Determine the (X, Y) coordinate at the center of the cell enclosing the given text.  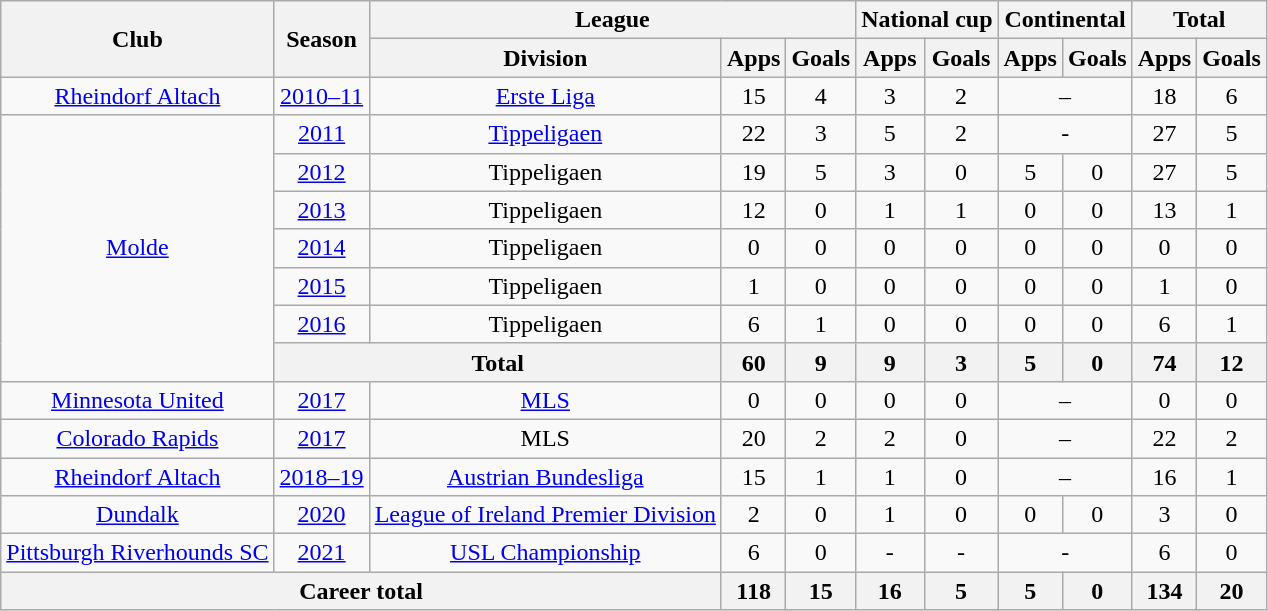
Pittsburgh Riverhounds SC (138, 553)
13 (1164, 210)
2021 (322, 553)
2015 (322, 286)
2016 (322, 324)
Continental (1065, 20)
Austrian Bundesliga (545, 477)
118 (753, 591)
134 (1164, 591)
2010–11 (322, 96)
National cup (927, 20)
Minnesota United (138, 400)
74 (1164, 362)
2013 (322, 210)
Club (138, 39)
Career total (362, 591)
2018–19 (322, 477)
Dundalk (138, 515)
18 (1164, 96)
19 (753, 172)
2020 (322, 515)
60 (753, 362)
League of Ireland Premier Division (545, 515)
2012 (322, 172)
2011 (322, 134)
Division (545, 58)
Molde (138, 248)
4 (821, 96)
Colorado Rapids (138, 438)
Season (322, 39)
2014 (322, 248)
League (612, 20)
Erste Liga (545, 96)
USL Championship (545, 553)
